Detect which cell encompasses the target text, then output its [x, y] center coordinate. 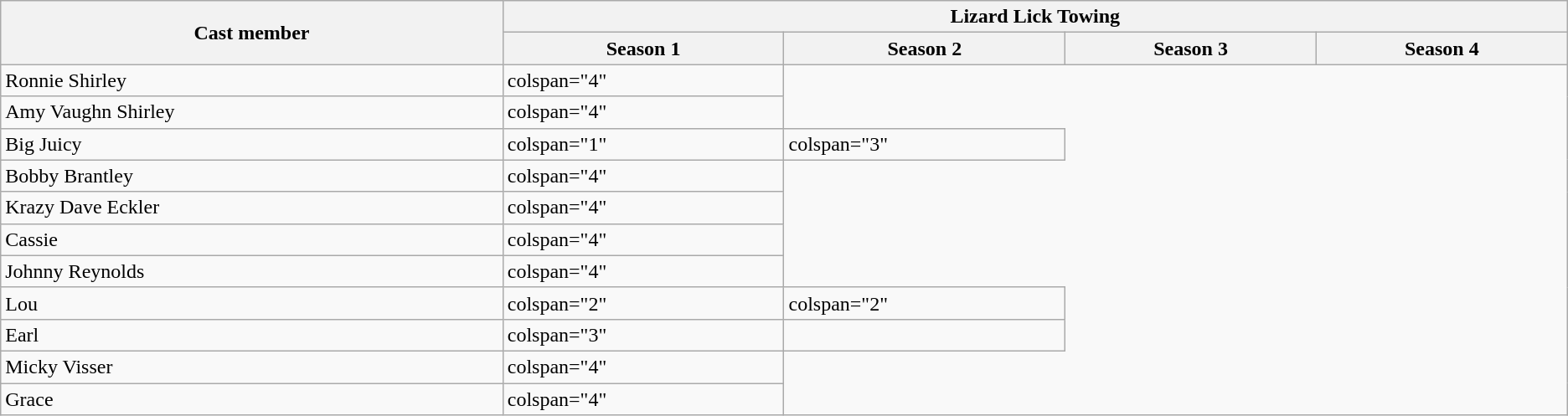
Bobby Brantley [251, 176]
Grace [251, 399]
Micky Visser [251, 367]
Krazy Dave Eckler [251, 208]
Season 1 [643, 49]
Cast member [251, 33]
Cassie [251, 239]
Earl [251, 335]
Season 4 [1442, 49]
colspan="1" [643, 144]
Season 2 [925, 49]
Big Juicy [251, 144]
Lou [251, 303]
Johnny Reynolds [251, 271]
Ronnie Shirley [251, 80]
Season 3 [1191, 49]
Amy Vaughn Shirley [251, 112]
Lizard Lick Towing [1035, 17]
